From the cell containing the given text, extract its center point as [X, Y] coordinate. 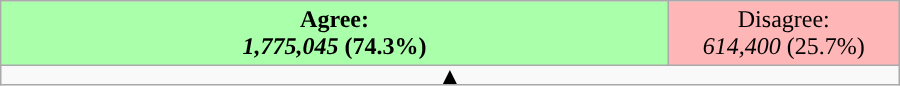
Disagree: 614,400 (25.7%) [784, 34]
Agree: 1,775,045 (74.3%) [335, 34]
